Scan for the cell matching the given text and deliver its (x, y) coordinate at center. 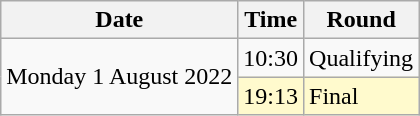
Qualifying (362, 58)
10:30 (271, 58)
Date (120, 20)
Final (362, 96)
19:13 (271, 96)
Time (271, 20)
Monday 1 August 2022 (120, 77)
Round (362, 20)
